Scan for the cell matching the given text and deliver its [x, y] coordinate at center. 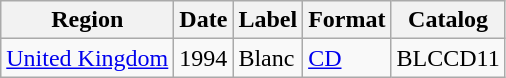
Date [204, 20]
Blanc [268, 58]
United Kingdom [88, 58]
Label [268, 20]
1994 [204, 58]
BLCCD11 [448, 58]
CD [347, 58]
Catalog [448, 20]
Format [347, 20]
Region [88, 20]
